Find where the given text appears and provide that cell's center as (x, y) coordinate. 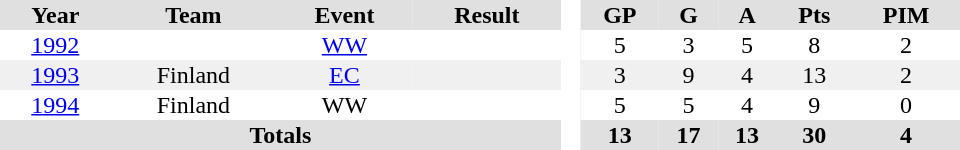
Result (487, 15)
Year (56, 15)
A (748, 15)
PIM (906, 15)
Event (344, 15)
G (688, 15)
Pts (814, 15)
30 (814, 135)
GP (620, 15)
1994 (56, 105)
Team (194, 15)
17 (688, 135)
1993 (56, 75)
Totals (280, 135)
8 (814, 45)
0 (906, 105)
EC (344, 75)
1992 (56, 45)
